Return the (X, Y) coordinate for the center point of the cell that contains the specified text.  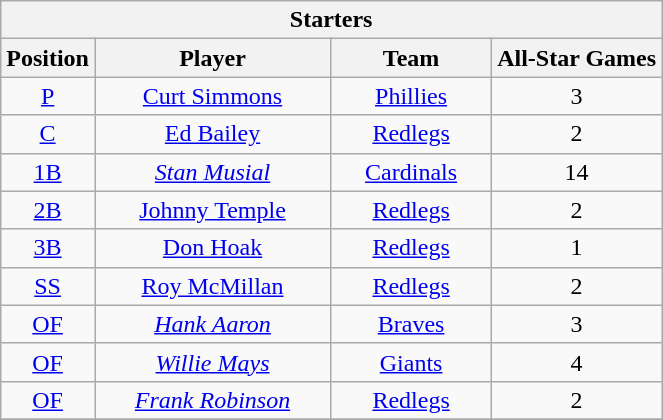
Phillies (412, 96)
Position (48, 58)
Roy McMillan (212, 286)
Willie Mays (212, 362)
P (48, 96)
3B (48, 248)
14 (577, 172)
Ed Bailey (212, 134)
Frank Robinson (212, 400)
Don Hoak (212, 248)
Player (212, 58)
Cardinals (412, 172)
1 (577, 248)
1B (48, 172)
2B (48, 210)
Curt Simmons (212, 96)
All-Star Games (577, 58)
Braves (412, 324)
C (48, 134)
Johnny Temple (212, 210)
Starters (332, 20)
Hank Aaron (212, 324)
Team (412, 58)
Stan Musial (212, 172)
Giants (412, 362)
SS (48, 286)
4 (577, 362)
